Capture the cell that displays the provided text and extract its (X, Y) central coordinate. 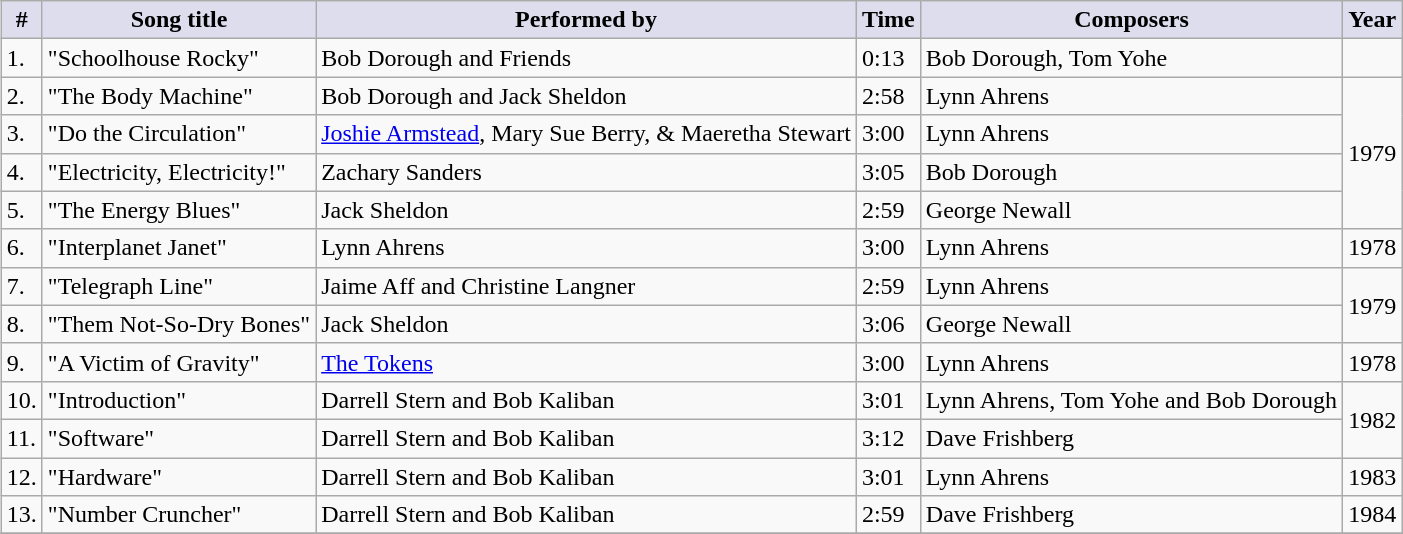
10. (22, 400)
1982 (1372, 419)
Bob Dorough and Jack Sheldon (586, 96)
"The Body Machine" (178, 96)
"Electricity, Electricity!" (178, 172)
"Do the Circulation" (178, 134)
Joshie Armstead, Mary Sue Berry, & Maeretha Stewart (586, 134)
0:13 (888, 58)
8. (22, 324)
Bob Dorough (1131, 172)
Jaime Aff and Christine Langner (586, 286)
"Introduction" (178, 400)
The Tokens (586, 362)
2:58 (888, 96)
"Them Not-So-Dry Bones" (178, 324)
4. (22, 172)
3:06 (888, 324)
"Interplanet Janet" (178, 248)
Bob Dorough, Tom Yohe (1131, 58)
7. (22, 286)
11. (22, 438)
Performed by (586, 20)
3. (22, 134)
Lynn Ahrens, Tom Yohe and Bob Dorough (1131, 400)
"A Victim of Gravity" (178, 362)
1984 (1372, 515)
6. (22, 248)
"Hardware" (178, 477)
"Schoolhouse Rocky" (178, 58)
5. (22, 210)
"Telegraph Line" (178, 286)
3:12 (888, 438)
9. (22, 362)
"Software" (178, 438)
# (22, 20)
13. (22, 515)
Composers (1131, 20)
"The Energy Blues" (178, 210)
"Number Cruncher" (178, 515)
Bob Dorough and Friends (586, 58)
12. (22, 477)
2. (22, 96)
3:05 (888, 172)
1983 (1372, 477)
1. (22, 58)
Zachary Sanders (586, 172)
Year (1372, 20)
Time (888, 20)
Song title (178, 20)
